Scan for the cell matching the given text and deliver its (X, Y) coordinate at center. 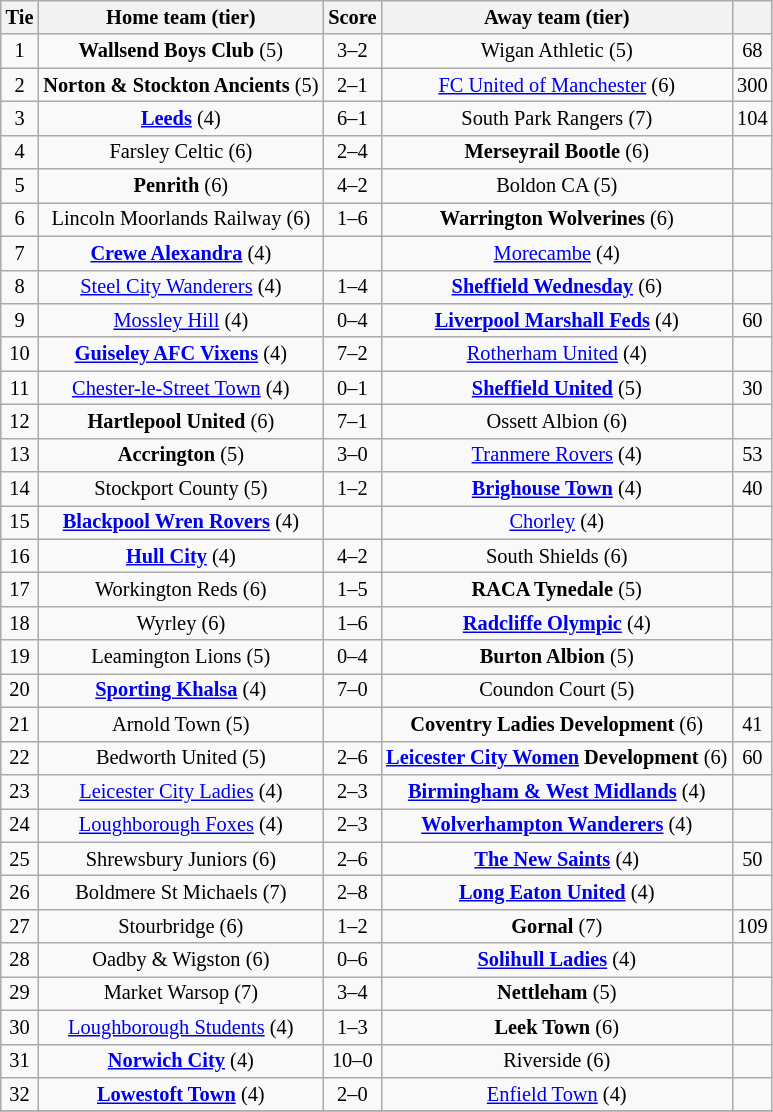
41 (752, 724)
2 (20, 85)
6–1 (352, 118)
4 (20, 152)
28 (20, 960)
31 (20, 1061)
South Park Rangers (7) (556, 118)
13 (20, 455)
10–0 (352, 1061)
Hull City (4) (180, 556)
15 (20, 522)
25 (20, 859)
Sheffield United (5) (556, 388)
Rotherham United (4) (556, 354)
Blackpool Wren Rovers (4) (180, 522)
FC United of Manchester (6) (556, 85)
Lowestoft Town (4) (180, 1094)
Sheffield Wednesday (6) (556, 287)
Leek Town (6) (556, 1027)
Sporting Khalsa (4) (180, 690)
Farsley Celtic (6) (180, 152)
Coundon Court (5) (556, 690)
2–8 (352, 892)
Liverpool Marshall Feds (4) (556, 320)
Enfield Town (4) (556, 1094)
2–1 (352, 85)
Penrith (6) (180, 186)
1–3 (352, 1027)
5 (20, 186)
Merseyrail Bootle (6) (556, 152)
Accrington (5) (180, 455)
Chorley (4) (556, 522)
Brighouse Town (4) (556, 489)
68 (752, 51)
Market Warsop (7) (180, 993)
22 (20, 758)
16 (20, 556)
Mossley Hill (4) (180, 320)
29 (20, 993)
Wallsend Boys Club (5) (180, 51)
Workington Reds (6) (180, 589)
Chester-le-Street Town (4) (180, 388)
Tranmere Rovers (4) (556, 455)
7–1 (352, 421)
12 (20, 421)
20 (20, 690)
Leeds (4) (180, 118)
19 (20, 657)
Loughborough Foxes (4) (180, 825)
1 (20, 51)
109 (752, 926)
26 (20, 892)
11 (20, 388)
14 (20, 489)
Gornal (7) (556, 926)
Tie (20, 17)
23 (20, 791)
Wigan Athletic (5) (556, 51)
Wolverhampton Wanderers (4) (556, 825)
0–6 (352, 960)
Oadby & Wigston (6) (180, 960)
Boldmere St Michaels (7) (180, 892)
24 (20, 825)
7 (20, 253)
Stourbridge (6) (180, 926)
3–0 (352, 455)
Lincoln Moorlands Railway (6) (180, 219)
53 (752, 455)
Bedworth United (5) (180, 758)
7–0 (352, 690)
10 (20, 354)
Home team (tier) (180, 17)
South Shields (6) (556, 556)
Away team (tier) (556, 17)
Morecambe (4) (556, 253)
104 (752, 118)
3–4 (352, 993)
Boldon CA (5) (556, 186)
Crewe Alexandra (4) (180, 253)
1–4 (352, 287)
3–2 (352, 51)
Shrewsbury Juniors (6) (180, 859)
6 (20, 219)
Leicester City Women Development (6) (556, 758)
50 (752, 859)
3 (20, 118)
2–0 (352, 1094)
Hartlepool United (6) (180, 421)
Riverside (6) (556, 1061)
7–2 (352, 354)
40 (752, 489)
Leicester City Ladies (4) (180, 791)
Solihull Ladies (4) (556, 960)
Stockport County (5) (180, 489)
1–5 (352, 589)
2–4 (352, 152)
27 (20, 926)
Long Eaton United (4) (556, 892)
0–1 (352, 388)
18 (20, 623)
Score (352, 17)
Steel City Wanderers (4) (180, 287)
9 (20, 320)
17 (20, 589)
8 (20, 287)
32 (20, 1094)
Arnold Town (5) (180, 724)
Guiseley AFC Vixens (4) (180, 354)
Loughborough Students (4) (180, 1027)
Radcliffe Olympic (4) (556, 623)
21 (20, 724)
Burton Albion (5) (556, 657)
Nettleham (5) (556, 993)
RACA Tynedale (5) (556, 589)
Warrington Wolverines (6) (556, 219)
The New Saints (4) (556, 859)
Leamington Lions (5) (180, 657)
Ossett Albion (6) (556, 421)
Coventry Ladies Development (6) (556, 724)
Norwich City (4) (180, 1061)
300 (752, 85)
Norton & Stockton Ancients (5) (180, 85)
Birmingham & West Midlands (4) (556, 791)
Wyrley (6) (180, 623)
